Find where the given text appears and provide that cell's center as (X, Y) coordinate. 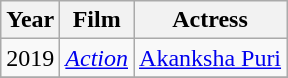
Akanksha Puri (210, 58)
Actress (210, 20)
Action (97, 58)
Year (30, 20)
2019 (30, 58)
Film (97, 20)
